Scan for the cell matching the given text and deliver its [x, y] coordinate at center. 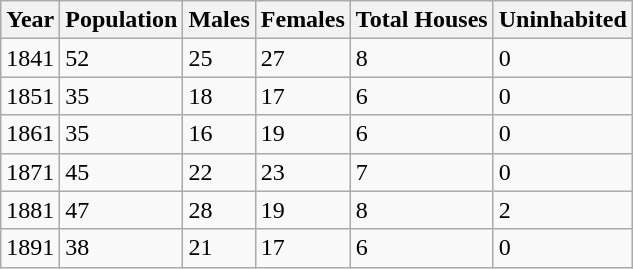
21 [219, 248]
22 [219, 172]
1871 [30, 172]
2 [562, 210]
Females [302, 20]
1841 [30, 58]
38 [122, 248]
1851 [30, 96]
Males [219, 20]
1891 [30, 248]
7 [422, 172]
Population [122, 20]
52 [122, 58]
1861 [30, 134]
Total Houses [422, 20]
25 [219, 58]
1881 [30, 210]
28 [219, 210]
Uninhabited [562, 20]
23 [302, 172]
16 [219, 134]
47 [122, 210]
45 [122, 172]
Year [30, 20]
18 [219, 96]
27 [302, 58]
